For the text-containing cell, return its midpoint in [x, y] coordinate format. 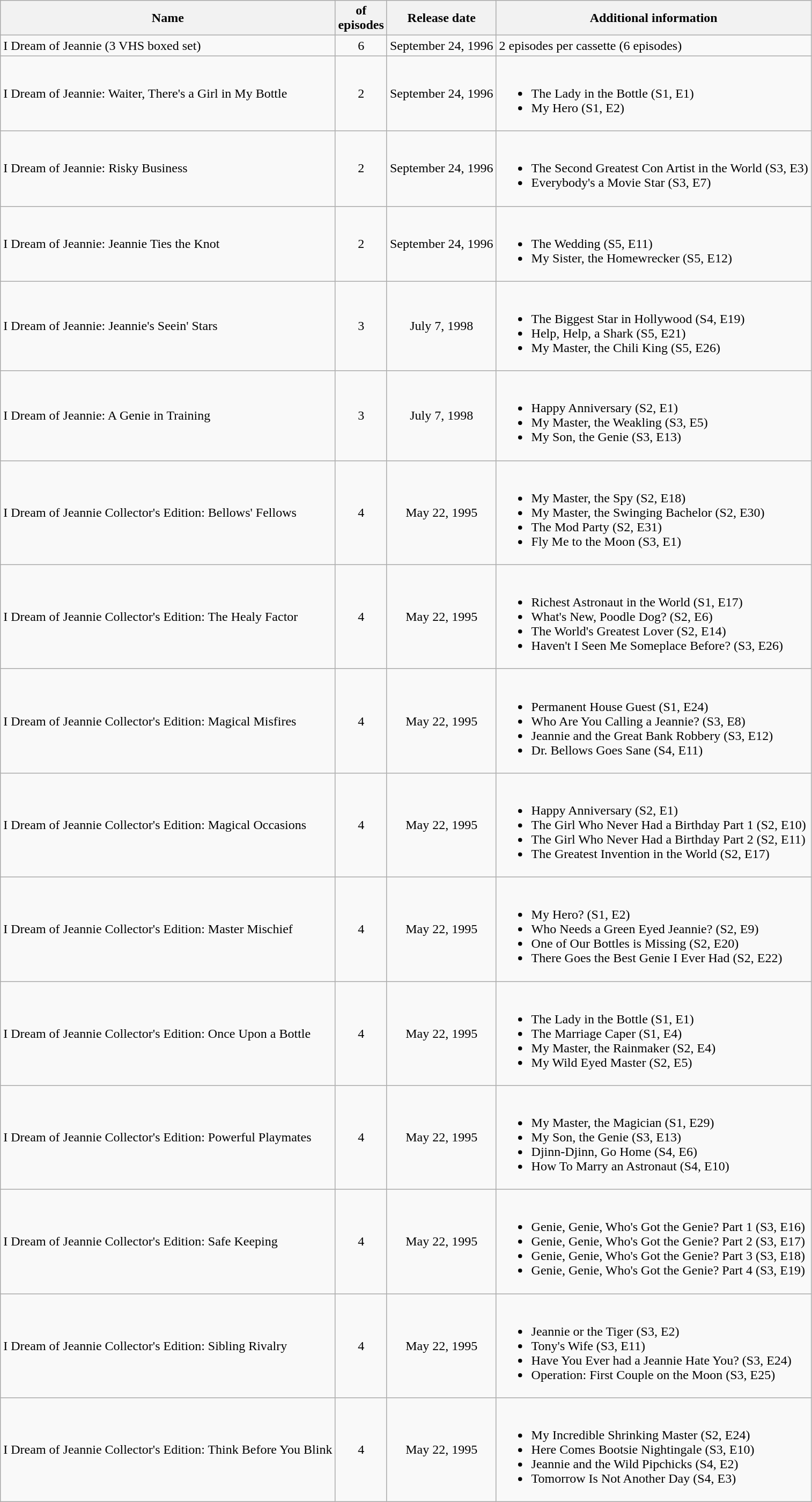
I Dream of Jeannie: Waiter, There's a Girl in My Bottle [168, 93]
I Dream of Jeannie Collector's Edition: The Healy Factor [168, 617]
My Hero? (S1, E2)Who Needs a Green Eyed Jeannie? (S2, E9)One of Our Bottles is Missing (S2, E20)There Goes the Best Genie I Ever Had (S2, E22) [653, 929]
The Biggest Star in Hollywood (S4, E19)Help, Help, a Shark (S5, E21)My Master, the Chili King (S5, E26) [653, 326]
I Dream of Jeannie Collector's Edition: Sibling Rivalry [168, 1346]
Happy Anniversary (S2, E1)My Master, the Weakling (S3, E5)My Son, the Genie (S3, E13) [653, 415]
Jeannie or the Tiger (S3, E2)Tony's Wife (S3, E11)Have You Ever had a Jeannie Hate You? (S3, E24)Operation: First Couple on the Moon (S3, E25) [653, 1346]
The Wedding (S5, E11)My Sister, the Homewrecker (S5, E12) [653, 244]
I Dream of Jeannie Collector's Edition: Magical Occasions [168, 825]
I Dream of Jeannie Collector's Edition: Powerful Playmates [168, 1138]
6 [361, 46]
Release date [441, 18]
I Dream of Jeannie Collector's Edition: Master Mischief [168, 929]
2 episodes per cassette (6 episodes) [653, 46]
I Dream of Jeannie Collector's Edition: Magical Misfires [168, 721]
My Master, the Magician (S1, E29)My Son, the Genie (S3, E13)Djinn-Djinn, Go Home (S4, E6)How To Marry an Astronaut (S4, E10) [653, 1138]
Name [168, 18]
My Master, the Spy (S2, E18)My Master, the Swinging Bachelor (S2, E30)The Mod Party (S2, E31)Fly Me to the Moon (S3, E1) [653, 512]
Additional information [653, 18]
I Dream of Jeannie (3 VHS boxed set) [168, 46]
The Lady in the Bottle (S1, E1)My Hero (S1, E2) [653, 93]
I Dream of Jeannie: Jeannie's Seein' Stars [168, 326]
Permanent House Guest (S1, E24)Who Are You Calling a Jeannie? (S3, E8)Jeannie and the Great Bank Robbery (S3, E12)Dr. Bellows Goes Sane (S4, E11) [653, 721]
I Dream of Jeannie Collector's Edition: Once Upon a Bottle [168, 1033]
of episodes [361, 18]
I Dream of Jeannie Collector's Edition: Safe Keeping [168, 1242]
I Dream of Jeannie: Risky Business [168, 168]
The Lady in the Bottle (S1, E1)The Marriage Caper (S1, E4)My Master, the Rainmaker (S2, E4)My Wild Eyed Master (S2, E5) [653, 1033]
The Second Greatest Con Artist in the World (S3, E3)Everybody's a Movie Star (S3, E7) [653, 168]
I Dream of Jeannie Collector's Edition: Think Before You Blink [168, 1450]
I Dream of Jeannie: Jeannie Ties the Knot [168, 244]
I Dream of Jeannie: A Genie in Training [168, 415]
I Dream of Jeannie Collector's Edition: Bellows' Fellows [168, 512]
